Return the (x, y) coordinate for the center point of the cell that contains the specified text.  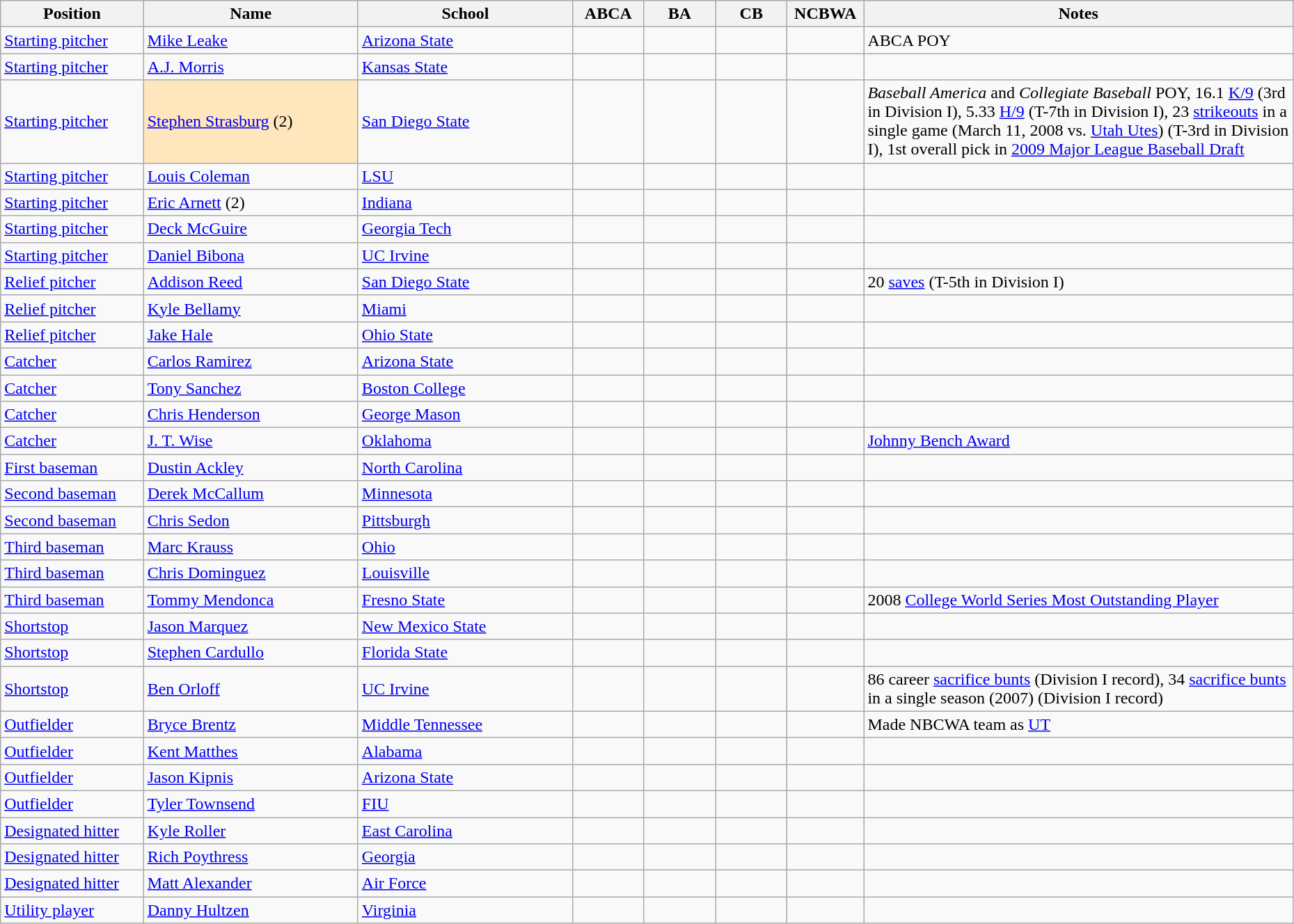
Louisville (465, 573)
Jason Marquez (251, 626)
Derek McCallum (251, 494)
Chris Dominguez (251, 573)
Tony Sanchez (251, 388)
Johnny Bench Award (1078, 441)
J. T. Wise (251, 441)
Jake Hale (251, 335)
Ben Orloff (251, 689)
Marc Krauss (251, 547)
Florida State (465, 653)
ABCA (608, 14)
Addison Reed (251, 282)
NCBWA (826, 14)
A.J. Morris (251, 67)
Kent Matthes (251, 751)
Stephen Strasburg (2) (251, 121)
Bryce Brentz (251, 724)
Ohio (465, 547)
Minnesota (465, 494)
Kyle Bellamy (251, 308)
Indiana (465, 202)
LSU (465, 176)
Rich Poythress (251, 857)
2008 College World Series Most Outstanding Player (1078, 600)
Boston College (465, 388)
Tommy Mendonca (251, 600)
Georgia (465, 857)
Made NBCWA team as UT (1078, 724)
CB (752, 14)
Stephen Cardullo (251, 653)
Miami (465, 308)
Matt Alexander (251, 884)
Notes (1078, 14)
Daniel Bibona (251, 255)
School (465, 14)
Dustin Ackley (251, 468)
Virginia (465, 910)
Fresno State (465, 600)
Louis Coleman (251, 176)
Danny Hultzen (251, 910)
Alabama (465, 751)
Eric Arnett (2) (251, 202)
Jason Kipnis (251, 777)
Tyler Townsend (251, 804)
Oklahoma (465, 441)
Ohio State (465, 335)
20 saves (T-5th in Division I) (1078, 282)
First baseman (72, 468)
New Mexico State (465, 626)
Air Force (465, 884)
Deck McGuire (251, 229)
Name (251, 14)
Pittsburgh (465, 520)
Kyle Roller (251, 830)
FIU (465, 804)
Position (72, 14)
East Carolina (465, 830)
Chris Henderson (251, 415)
86 career sacrifice bunts (Division I record), 34 sacrifice bunts in a single season (2007) (Division I record) (1078, 689)
ABCA POY (1078, 40)
Georgia Tech (465, 229)
Carlos Ramirez (251, 361)
BA (679, 14)
Kansas State (465, 67)
North Carolina (465, 468)
Utility player (72, 910)
George Mason (465, 415)
Middle Tennessee (465, 724)
Mike Leake (251, 40)
Chris Sedon (251, 520)
